Detect which cell encompasses the target text, then output its [x, y] center coordinate. 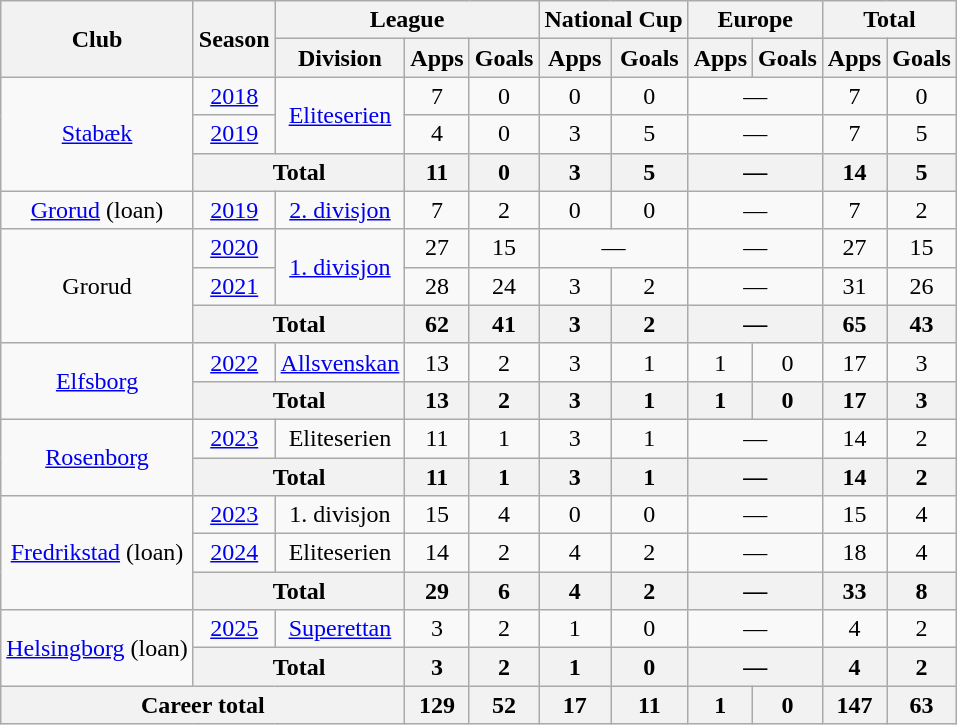
65 [854, 324]
League [407, 20]
Grorud [98, 286]
6 [504, 591]
Superettan [340, 629]
2021 [234, 286]
2022 [234, 362]
Helsingborg (loan) [98, 648]
Europe [755, 20]
24 [504, 286]
2024 [234, 553]
Season [234, 39]
63 [922, 705]
52 [504, 705]
2. divisjon [340, 210]
Grorud (loan) [98, 210]
2020 [234, 248]
Career total [203, 705]
129 [437, 705]
41 [504, 324]
Elfsborg [98, 381]
62 [437, 324]
43 [922, 324]
2025 [234, 629]
26 [922, 286]
33 [854, 591]
31 [854, 286]
18 [854, 553]
28 [437, 286]
8 [922, 591]
Division [340, 58]
Fredrikstad (loan) [98, 553]
147 [854, 705]
National Cup [614, 20]
Allsvenskan [340, 362]
Stabæk [98, 134]
2018 [234, 96]
29 [437, 591]
Rosenborg [98, 457]
Club [98, 39]
